Capture the cell that displays the provided text and extract its (X, Y) central coordinate. 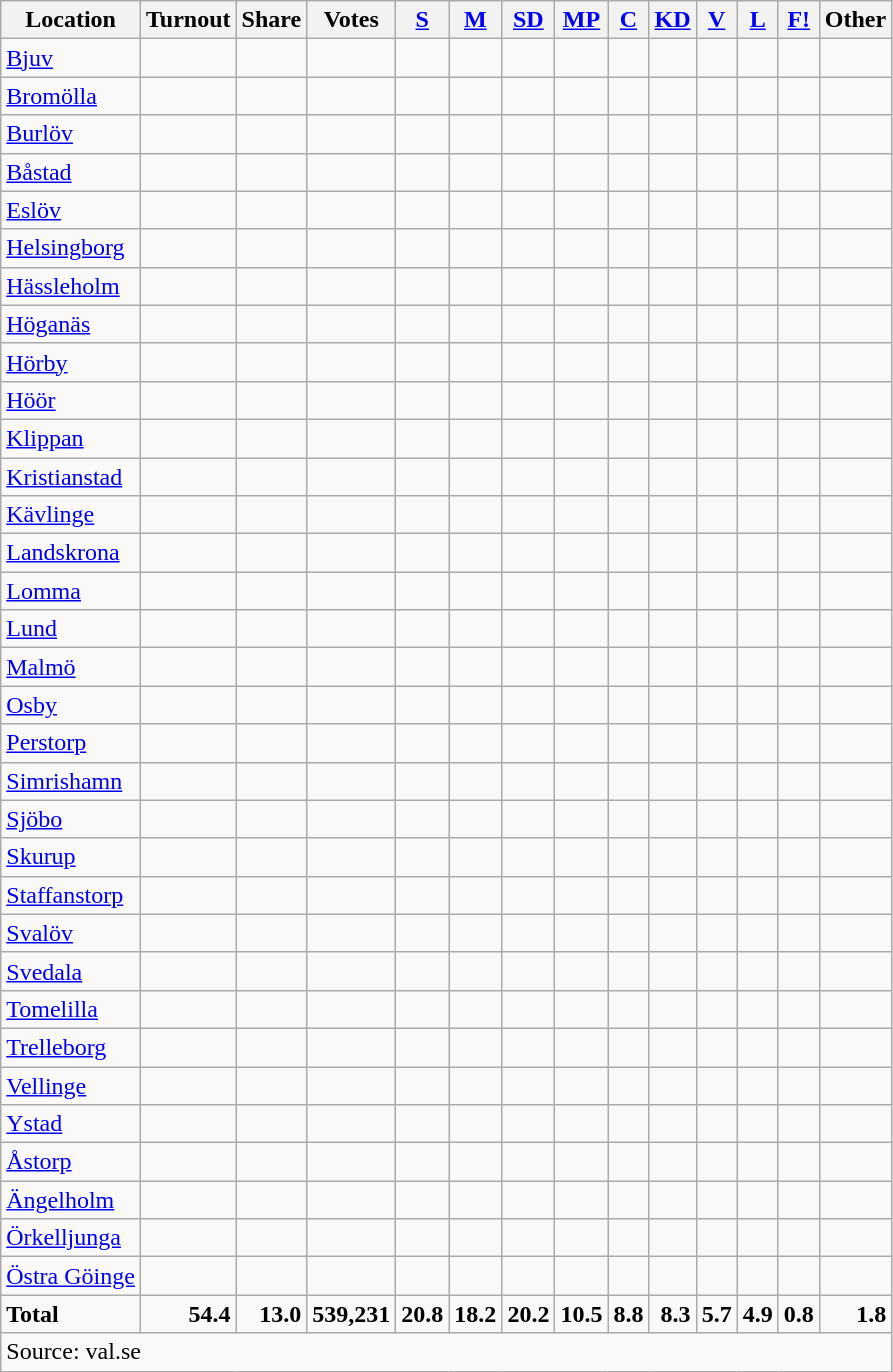
Östra Göinge (71, 1276)
Simrishamn (71, 781)
Bromölla (71, 96)
Total (71, 1314)
10.5 (582, 1314)
8.8 (628, 1314)
Landskrona (71, 553)
Staffanstorp (71, 895)
Location (71, 20)
Höganäs (71, 324)
M (476, 20)
Bjuv (71, 58)
Eslöv (71, 210)
SD (528, 20)
Trelleborg (71, 1047)
18.2 (476, 1314)
Hässleholm (71, 286)
Helsingborg (71, 248)
Lomma (71, 591)
20.8 (422, 1314)
Vellinge (71, 1085)
Perstorp (71, 743)
Svedala (71, 971)
Votes (352, 20)
C (628, 20)
KD (672, 20)
Klippan (71, 438)
8.3 (672, 1314)
20.2 (528, 1314)
V (716, 20)
Örkelljunga (71, 1238)
Lund (71, 629)
Båstad (71, 172)
54.4 (188, 1314)
Share (272, 20)
Kristianstad (71, 477)
Sjöbo (71, 819)
5.7 (716, 1314)
Ystad (71, 1124)
Osby (71, 705)
13.0 (272, 1314)
Höör (71, 400)
Tomelilla (71, 1009)
Burlöv (71, 134)
F! (798, 20)
MP (582, 20)
Kävlinge (71, 515)
Skurup (71, 857)
4.9 (758, 1314)
Other (855, 20)
Source: val.se (446, 1352)
539,231 (352, 1314)
0.8 (798, 1314)
Turnout (188, 20)
Malmö (71, 667)
Åstorp (71, 1162)
S (422, 20)
1.8 (855, 1314)
L (758, 20)
Ängelholm (71, 1200)
Svalöv (71, 933)
Hörby (71, 362)
